Extract the [x, y] coordinate from the center of the cell holding the provided text.  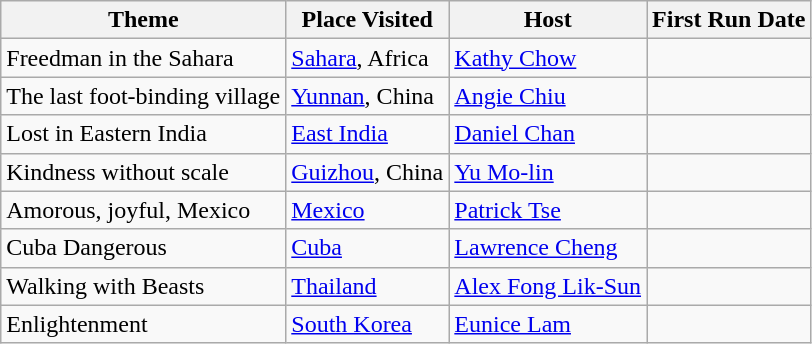
East India [368, 134]
Guizhou, China [368, 172]
Freedman in the Sahara [144, 58]
Kindness without scale [144, 172]
Alex Fong Lik-Sun [548, 286]
Amorous, joyful, Mexico [144, 210]
Place Visited [368, 20]
Cuba [368, 248]
Enlightenment [144, 324]
Host [548, 20]
South Korea [368, 324]
The last foot-binding village [144, 96]
Kathy Chow [548, 58]
Mexico [368, 210]
Patrick Tse [548, 210]
Thailand [368, 286]
Walking with Beasts [144, 286]
Eunice Lam [548, 324]
First Run Date [729, 20]
Angie Chiu [548, 96]
Yu Mo-lin [548, 172]
Lost in Eastern India [144, 134]
Sahara, Africa [368, 58]
Cuba Dangerous [144, 248]
Yunnan, China [368, 96]
Daniel Chan [548, 134]
Lawrence Cheng [548, 248]
Theme [144, 20]
